Determine the (X, Y) coordinate at the center of the cell enclosing the given text.  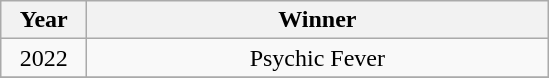
Psychic Fever (318, 58)
2022 (44, 58)
Year (44, 20)
Winner (318, 20)
